Return the [X, Y] coordinate for the center point of the cell that contains the specified text.  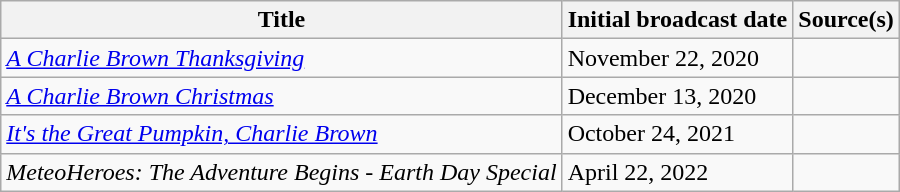
MeteoHeroes: The Adventure Begins - Earth Day Special [282, 172]
Source(s) [846, 20]
A Charlie Brown Thanksgiving [282, 58]
Title [282, 20]
April 22, 2022 [678, 172]
November 22, 2020 [678, 58]
A Charlie Brown Christmas [282, 96]
It's the Great Pumpkin, Charlie Brown [282, 134]
October 24, 2021 [678, 134]
December 13, 2020 [678, 96]
Initial broadcast date [678, 20]
